Determine the [x, y] coordinate at the center of the cell enclosing the given text.  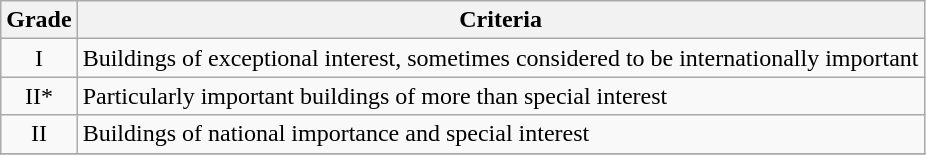
II [39, 134]
Criteria [500, 20]
Buildings of national importance and special interest [500, 134]
Grade [39, 20]
Particularly important buildings of more than special interest [500, 96]
I [39, 58]
II* [39, 96]
Buildings of exceptional interest, sometimes considered to be internationally important [500, 58]
